Search for the cell housing the specified text and yield its (X, Y) center coordinate. 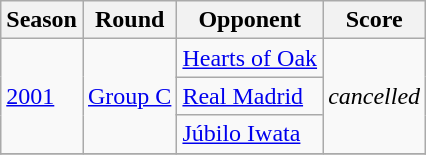
Opponent (250, 20)
Group C (129, 96)
Júbilo Iwata (250, 134)
Real Madrid (250, 96)
Season (42, 20)
Round (129, 20)
Score (374, 20)
Hearts of Oak (250, 58)
2001 (42, 96)
cancelled (374, 96)
